Output the (x, y) coordinate of the center of the cell containing the given text.  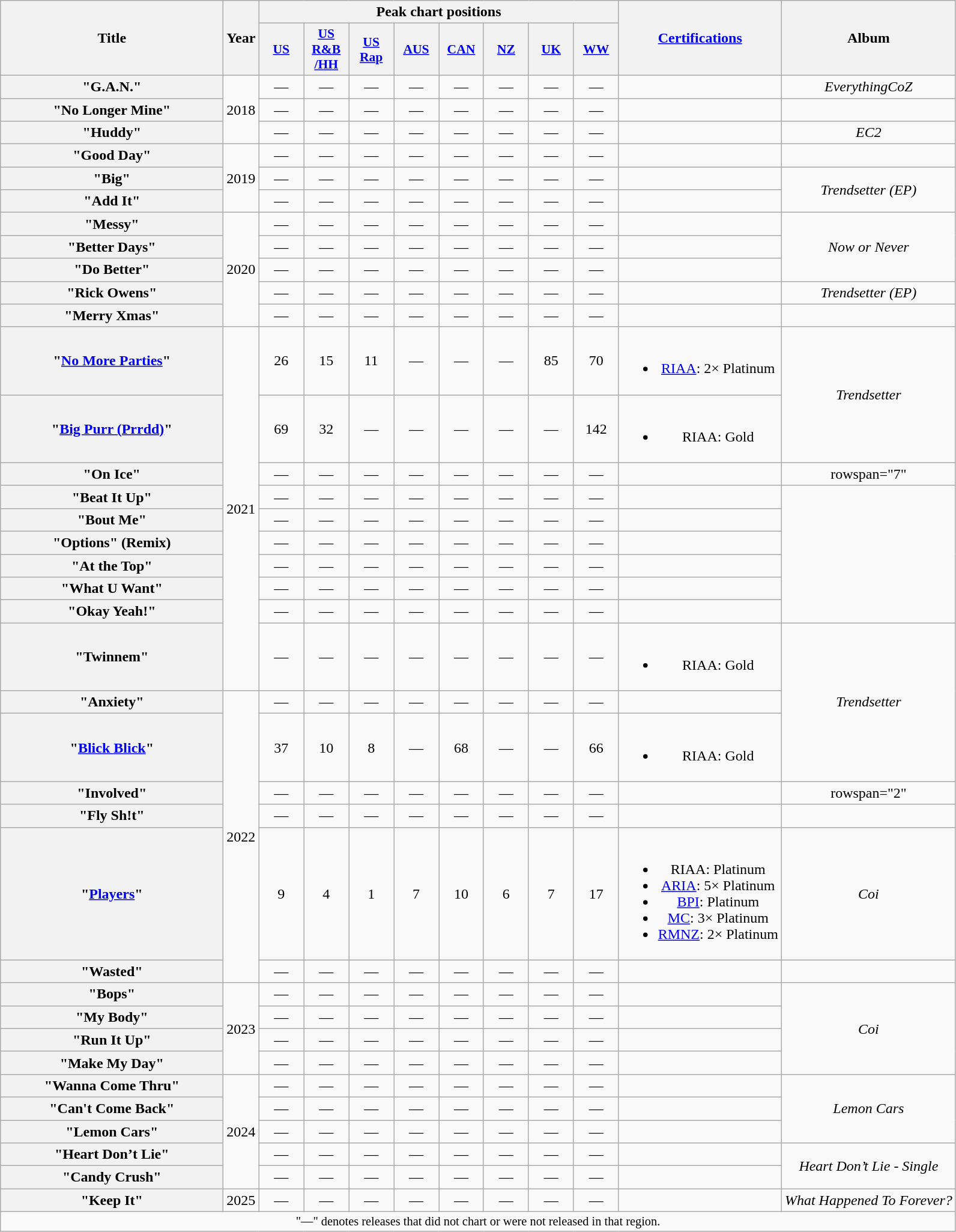
UK (551, 49)
"No Longer Mine" (112, 110)
2022 (241, 837)
"Good Day" (112, 156)
What Happened To Forever? (868, 1200)
"My Body" (112, 1017)
"Wasted" (112, 971)
66 (596, 747)
"Blick Blick" (112, 747)
"At the Top" (112, 565)
"Add It" (112, 201)
15 (327, 360)
"Heart Don’t Lie" (112, 1155)
"What U Want" (112, 589)
US (281, 49)
"Merry Xmas" (112, 315)
"Okay Yeah!" (112, 611)
"Do Better" (112, 270)
"Involved" (112, 793)
"Beat It Up" (112, 497)
"On Ice" (112, 474)
"No More Parties" (112, 360)
"Messy" (112, 224)
17 (596, 894)
RIAA: PlatinumARIA: 5× PlatinumBPI: PlatinumMC: 3× PlatinumRMNZ: 2× Platinum (700, 894)
"Better Days" (112, 247)
"Players" (112, 894)
"Big" (112, 178)
"Run It Up" (112, 1040)
rowspan="7" (868, 474)
WW (596, 49)
rowspan="2" (868, 793)
142 (596, 429)
Year (241, 38)
69 (281, 429)
85 (551, 360)
"Options" (Remix) (112, 542)
USRap (371, 49)
"Wanna Come Thru" (112, 1085)
"Bout Me" (112, 520)
Certifications (700, 38)
2021 (241, 509)
Album (868, 38)
2020 (241, 270)
2023 (241, 1028)
1 (371, 894)
Heart Don’t Lie - Single (868, 1166)
Lemon Cars (868, 1108)
"Twinnem" (112, 657)
Title (112, 38)
USR&B/HH (327, 49)
26 (281, 360)
"Huddy" (112, 133)
2025 (241, 1200)
"Make My Day" (112, 1063)
"Candy Crush" (112, 1177)
9 (281, 894)
CAN (461, 49)
"Rick Owens" (112, 293)
NZ (506, 49)
68 (461, 747)
8 (371, 747)
"G.A.N." (112, 86)
"Keep It" (112, 1200)
32 (327, 429)
11 (371, 360)
EverythingCoZ (868, 86)
"Can't Come Back" (112, 1108)
Peak chart positions (438, 12)
RIAA: 2× Platinum (700, 360)
37 (281, 747)
4 (327, 894)
"Big Purr (Prrdd)" (112, 429)
2019 (241, 178)
70 (596, 360)
Now or Never (868, 247)
"—" denotes releases that did not chart or were not released in that region. (478, 1222)
2018 (241, 109)
"Fly Sh!t" (112, 816)
"Lemon Cars" (112, 1131)
2024 (241, 1131)
6 (506, 894)
"Anxiety" (112, 702)
EC2 (868, 133)
AUS (417, 49)
"Bops" (112, 994)
